Determine the [X, Y] coordinate at the center of the cell enclosing the given text.  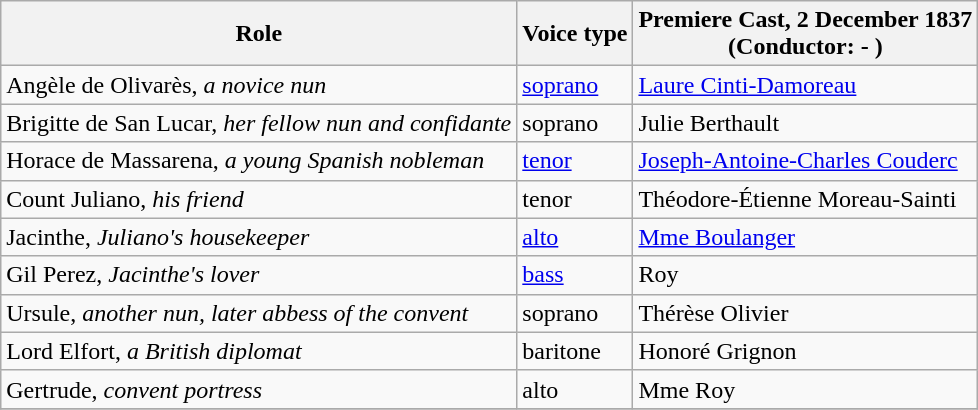
Voice type [575, 34]
Jacinthe, Juliano's housekeeper [259, 237]
Roy [806, 275]
Thérèse Olivier [806, 313]
Lord Elfort, a British diplomat [259, 351]
Horace de Massarena, a young Spanish nobleman [259, 161]
Laure Cinti-Damoreau [806, 85]
Premiere Cast, 2 December 1837 (Conductor: - ) [806, 34]
Gil Perez, Jacinthe's lover [259, 275]
Mme Roy [806, 389]
Théodore-Étienne Moreau-Sainti [806, 199]
Honoré Grignon [806, 351]
Ursule, another nun, later abbess of the convent [259, 313]
Joseph-Antoine-Charles Couderc [806, 161]
Angèle de Olivarès, a novice nun [259, 85]
bass [575, 275]
Mme Boulanger [806, 237]
Gertrude, convent portress [259, 389]
Julie Berthault [806, 123]
Brigitte de San Lucar, her fellow nun and confidante [259, 123]
baritone [575, 351]
Count Juliano, his friend [259, 199]
Role [259, 34]
